Search for the cell housing the specified text and yield its (X, Y) center coordinate. 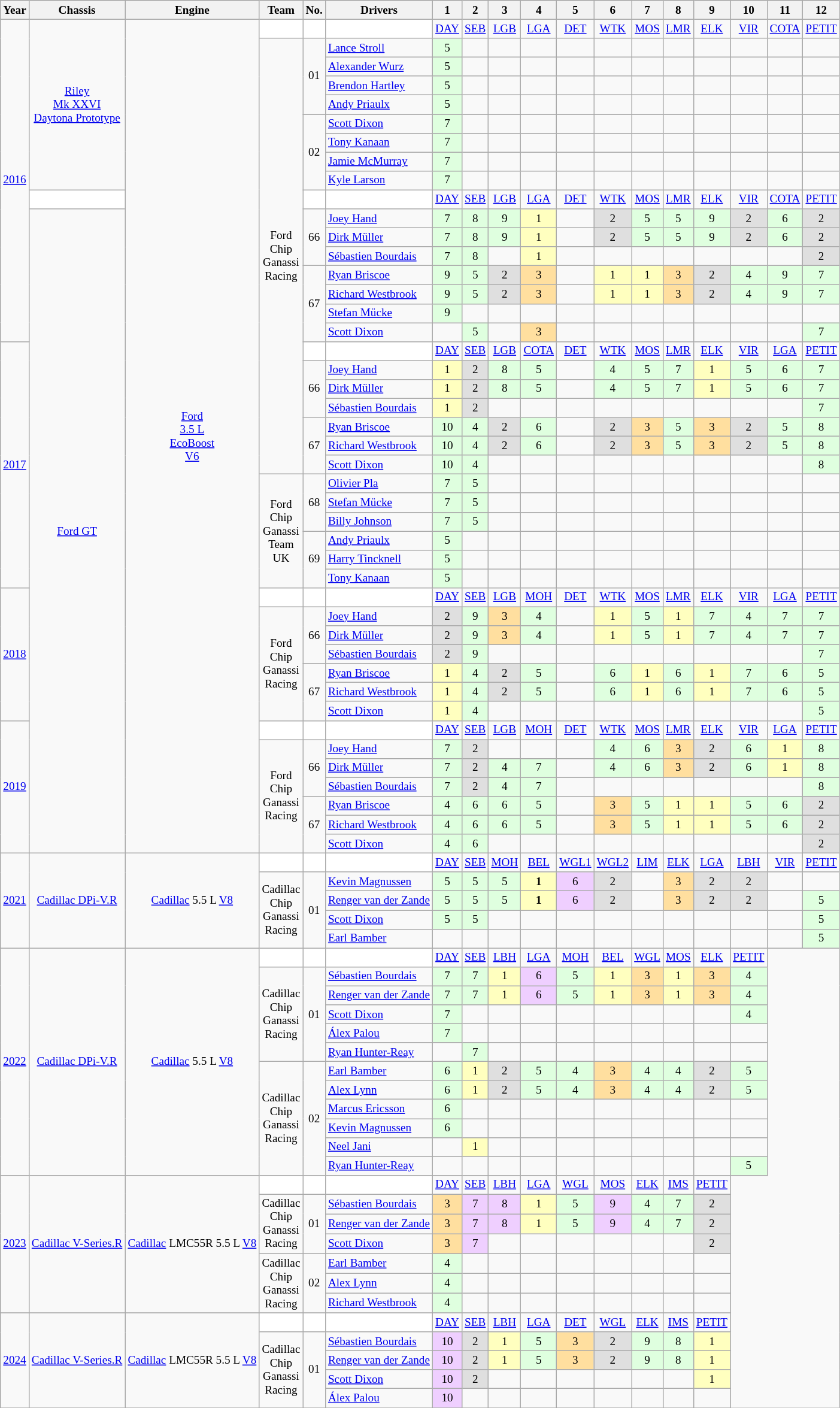
Billy Johnson (378, 522)
Olivier Pla (378, 484)
FordChipGanassiTeamUK (281, 531)
RileyMk XXVIDaytona Prototype (77, 104)
Kyle Larson (378, 180)
WGL2 (612, 862)
Harry Tincknell (378, 559)
2019 (15, 787)
11 (785, 10)
Ford3.5 LEcoBoost V6 (192, 436)
2023 (15, 1244)
LIM (648, 862)
Chassis (77, 10)
2024 (15, 1360)
2022 (15, 1062)
Brendon Hartley (378, 86)
2018 (15, 654)
Lance Stroll (378, 48)
Drivers (378, 10)
Year (15, 10)
Engine (192, 10)
Team (281, 10)
Neel Jani (378, 1147)
2021 (15, 900)
2016 (15, 180)
69 (314, 559)
WGL1 (575, 862)
Marcus Ericsson (378, 1109)
Jamie McMurray (378, 162)
Alexander Wurz (378, 66)
No. (314, 10)
Ford GT (77, 531)
12 (821, 10)
68 (314, 503)
2017 (15, 465)
